Provide the (X, Y) coordinate of the cell's center where the given text is located.  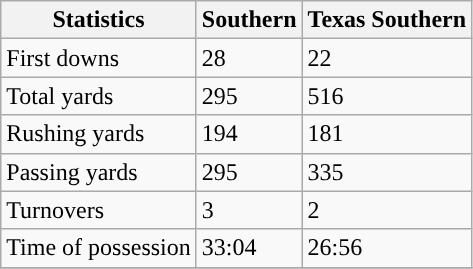
3 (249, 210)
Rushing yards (99, 134)
516 (387, 96)
26:56 (387, 248)
194 (249, 134)
Statistics (99, 20)
Total yards (99, 96)
2 (387, 210)
First downs (99, 58)
28 (249, 58)
Passing yards (99, 172)
22 (387, 58)
Turnovers (99, 210)
Texas Southern (387, 20)
181 (387, 134)
33:04 (249, 248)
335 (387, 172)
Southern (249, 20)
Time of possession (99, 248)
